For the text-containing cell, return its midpoint in (x, y) coordinate format. 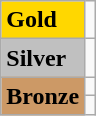
Bronze (43, 96)
Gold (43, 20)
Silver (43, 58)
